From the cell containing the given text, extract its center point as [x, y] coordinate. 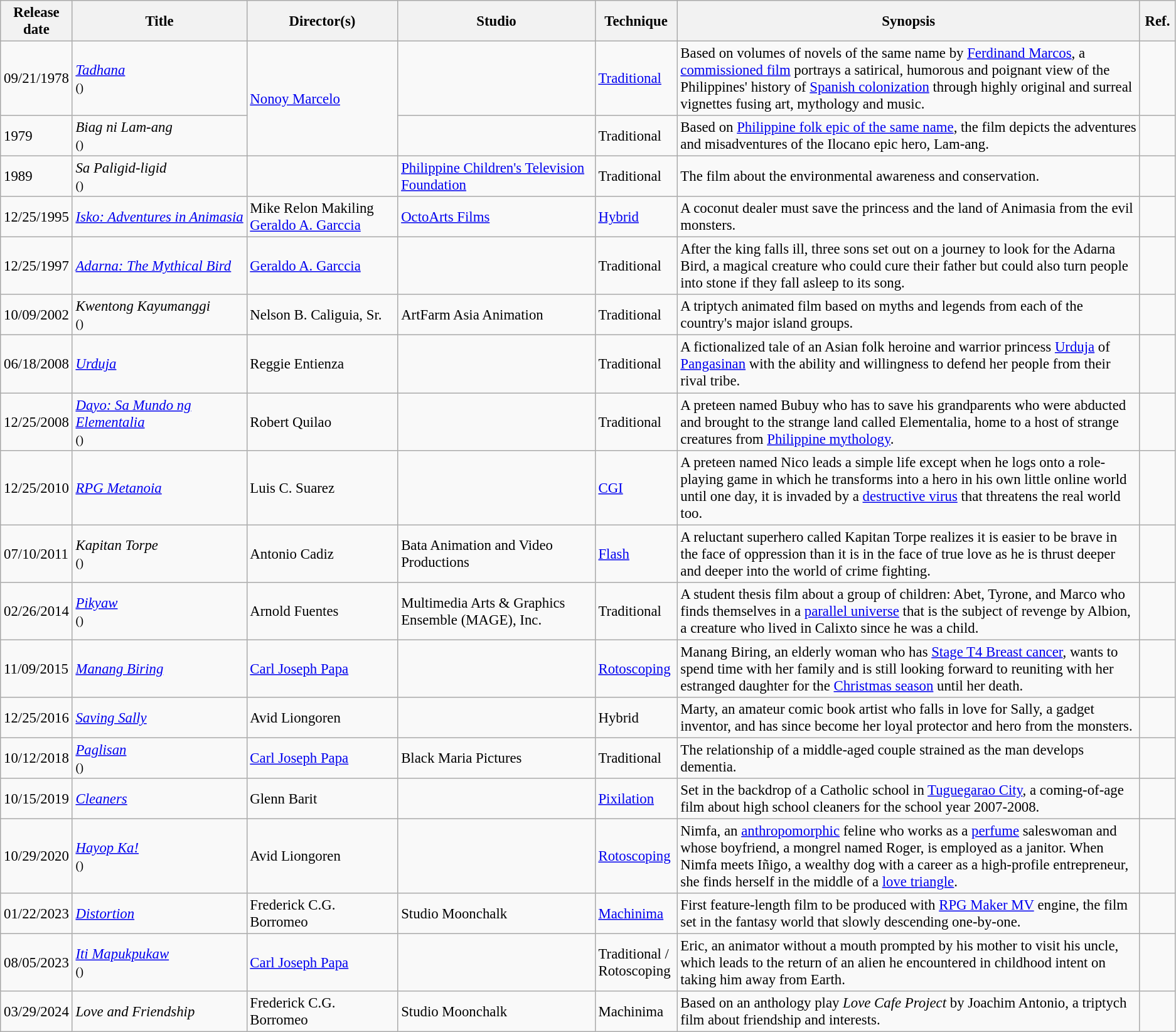
12/25/1995 [36, 217]
09/21/1978 [36, 79]
Nonoy Marcelo [323, 99]
Title [159, 21]
A triptych animated film based on myths and legends from each of the country's major island groups. [909, 315]
Flash [636, 554]
ArtFarm Asia Animation [496, 315]
Love and Friendship [159, 1012]
Glenn Barit [323, 798]
Kwentong Kayumanggi() [159, 315]
12/25/2008 [36, 422]
12/25/1997 [36, 266]
02/26/2014 [36, 611]
Kapitan Torpe() [159, 554]
Manang Biring [159, 669]
12/25/2010 [36, 487]
First feature-length film to be produced with RPG Maker MV engine, the film set in the fantasy world that slowly descending one-by-one. [909, 914]
Cleaners [159, 798]
Dayo: Sa Mundo ng Elementalia() [159, 422]
Biag ni Lam-ang() [159, 136]
Multimedia Arts & Graphics Ensemble (MAGE), Inc. [496, 611]
Director(s) [323, 21]
Antonio Cadiz [323, 554]
11/09/2015 [36, 669]
Isko: Adventures in Animasia [159, 217]
1979 [36, 136]
Pixilation [636, 798]
Geraldo A. Garccia [323, 266]
Release date [36, 21]
03/29/2024 [36, 1012]
Based on an anthology play Love Cafe Project by Joachim Antonio, a triptych film about friendship and interests. [909, 1012]
RPG Metanoia [159, 487]
Ref. [1157, 21]
Black Maria Pictures [496, 758]
Technique [636, 21]
10/15/2019 [36, 798]
Iti Mapukpukaw() [159, 963]
Urduja [159, 364]
10/09/2002 [36, 315]
OctoArts Films [496, 217]
06/18/2008 [36, 364]
Set in the backdrop of a Catholic school in Tuguegarao City, a coming-of-age film about high school cleaners for the school year 2007-2008. [909, 798]
Synopsis [909, 21]
The relationship of a middle-aged couple strained as the man develops dementia. [909, 758]
01/22/2023 [36, 914]
Studio [496, 21]
Reggie Entienza [323, 364]
Paglisan() [159, 758]
Tadhana() [159, 79]
10/12/2018 [36, 758]
Mike Relon MakilingGeraldo A. Garccia [323, 217]
12/25/2016 [36, 718]
Robert Quilao [323, 422]
Bata Animation and Video Productions [496, 554]
Hayop Ka!() [159, 856]
A coconut dealer must save the princess and the land of Animasia from the evil monsters. [909, 217]
Pikyaw() [159, 611]
Traditional / Rotoscoping [636, 963]
Distortion [159, 914]
Saving Sally [159, 718]
08/05/2023 [36, 963]
10/29/2020 [36, 856]
07/10/2011 [36, 554]
The film about the environmental awareness and conservation. [909, 177]
Adarna: The Mythical Bird [159, 266]
CGI [636, 487]
1989 [36, 177]
Philippine Children's Television Foundation [496, 177]
Luis C. Suarez [323, 487]
Nelson B. Caliguia, Sr. [323, 315]
Arnold Fuentes [323, 611]
Sa Paligid-ligid() [159, 177]
Based on Philippine folk epic of the same name, the film depicts the adventures and misadventures of the Ilocano epic hero, Lam-ang. [909, 136]
